For the text-containing cell, return its midpoint in (x, y) coordinate format. 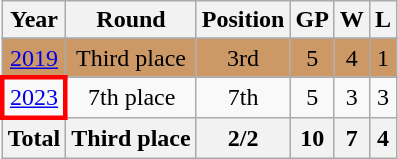
10 (312, 138)
Year (34, 20)
GP (312, 20)
2/2 (243, 138)
7 (352, 138)
Total (34, 138)
Position (243, 20)
W (352, 20)
7th place (131, 98)
L (382, 20)
3rd (243, 58)
2019 (34, 58)
1 (382, 58)
2023 (34, 98)
Round (131, 20)
7th (243, 98)
